Scan for the cell matching the given text and deliver its [X, Y] coordinate at center. 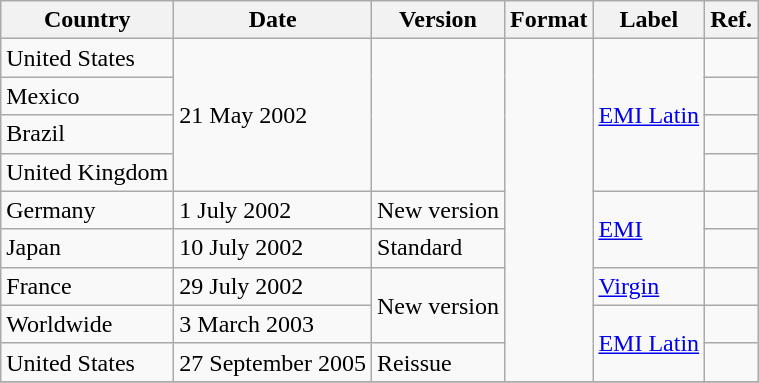
France [88, 286]
Virgin [649, 286]
Date [273, 20]
Japan [88, 248]
Version [438, 20]
EMI [649, 229]
Country [88, 20]
Format [549, 20]
Brazil [88, 134]
3 March 2003 [273, 324]
1 July 2002 [273, 210]
27 September 2005 [273, 362]
United Kingdom [88, 172]
Mexico [88, 96]
Germany [88, 210]
21 May 2002 [273, 115]
29 July 2002 [273, 286]
Reissue [438, 362]
Ref. [732, 20]
Label [649, 20]
10 July 2002 [273, 248]
Standard [438, 248]
Worldwide [88, 324]
